Search for the cell housing the specified text and yield its [X, Y] center coordinate. 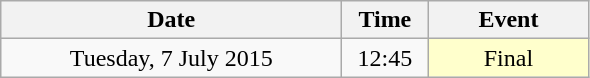
Final [508, 58]
Event [508, 20]
12:45 [385, 58]
Time [385, 20]
Tuesday, 7 July 2015 [172, 58]
Date [172, 20]
